Return (x, y) of the center of cell containing provided text 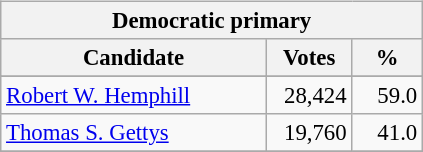
28,424 (309, 96)
19,760 (309, 133)
Candidate (134, 58)
41.0 (388, 133)
% (388, 58)
Thomas S. Gettys (134, 133)
Robert W. Hemphill (134, 96)
59.0 (388, 96)
Democratic primary (212, 21)
Votes (309, 58)
